Find where the given text appears and provide that cell's center as (X, Y) coordinate. 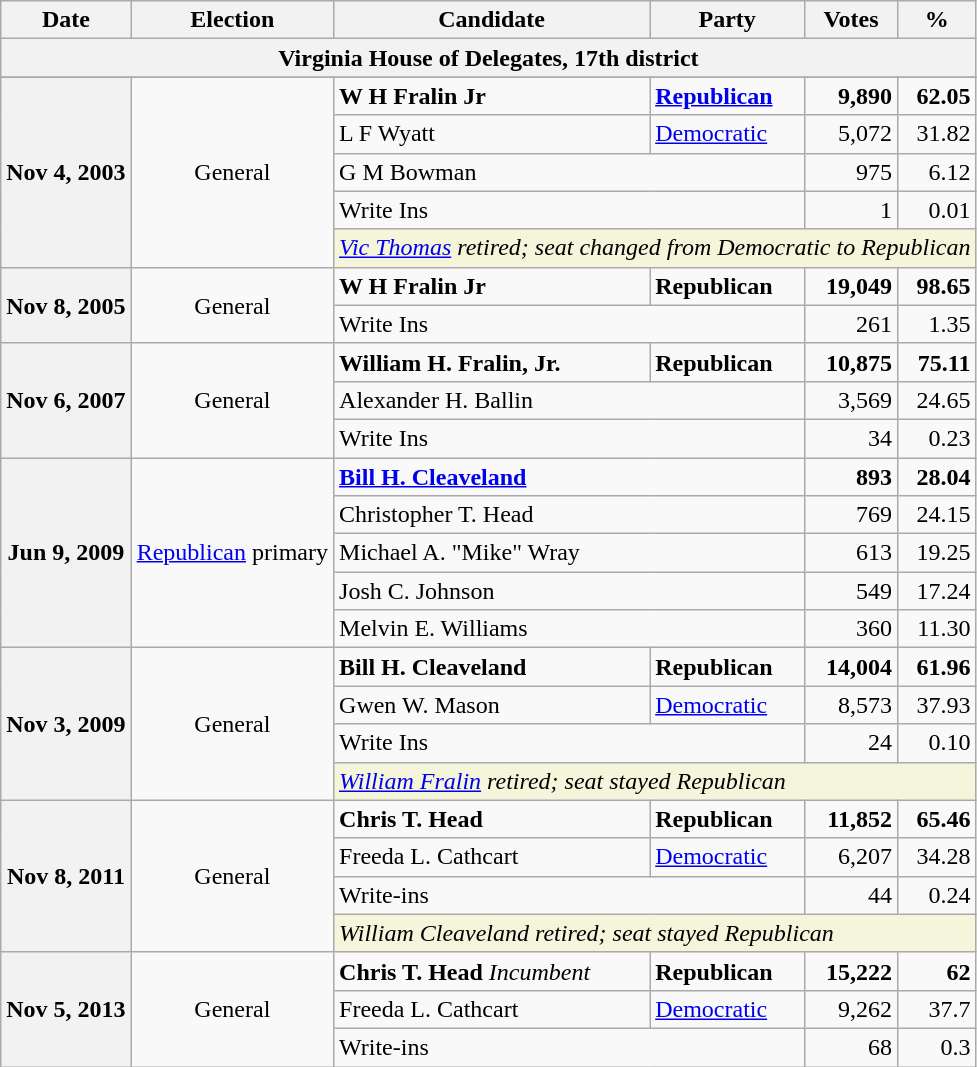
34.28 (937, 857)
William H. Fralin, Jr. (492, 362)
17.24 (937, 591)
61.96 (937, 667)
0.24 (937, 895)
28.04 (937, 477)
1 (852, 210)
6,207 (852, 857)
0.10 (937, 743)
Nov 8, 2011 (66, 876)
24.65 (937, 400)
Nov 6, 2007 (66, 400)
31.82 (937, 134)
5,072 (852, 134)
24.15 (937, 515)
98.65 (937, 286)
Chris T. Head (492, 819)
Nov 4, 2003 (66, 172)
William Cleaveland retired; seat stayed Republican (655, 933)
37.93 (937, 705)
360 (852, 629)
William Fralin retired; seat stayed Republican (655, 781)
Michael A. "Mike" Wray (570, 553)
893 (852, 477)
Alexander H. Ballin (570, 400)
24 (852, 743)
Chris T. Head Incumbent (492, 971)
975 (852, 172)
19,049 (852, 286)
Nov 8, 2005 (66, 305)
8,573 (852, 705)
% (937, 20)
37.7 (937, 1009)
6.12 (937, 172)
769 (852, 515)
19.25 (937, 553)
Melvin E. Williams (570, 629)
549 (852, 591)
Christopher T. Head (570, 515)
Nov 5, 2013 (66, 1009)
Date (66, 20)
65.46 (937, 819)
62.05 (937, 96)
68 (852, 1047)
62 (937, 971)
14,004 (852, 667)
10,875 (852, 362)
Election (232, 20)
G M Bowman (570, 172)
9,262 (852, 1009)
Candidate (492, 20)
L F Wyatt (492, 134)
Nov 3, 2009 (66, 724)
11,852 (852, 819)
75.11 (937, 362)
Votes (852, 20)
3,569 (852, 400)
44 (852, 895)
11.30 (937, 629)
Gwen W. Mason (492, 705)
15,222 (852, 971)
0.3 (937, 1047)
261 (852, 324)
1.35 (937, 324)
Republican primary (232, 553)
Josh C. Johnson (570, 591)
0.01 (937, 210)
9,890 (852, 96)
Virginia House of Delegates, 17th district (488, 58)
Vic Thomas retired; seat changed from Democratic to Republican (655, 248)
34 (852, 438)
Jun 9, 2009 (66, 553)
0.23 (937, 438)
613 (852, 553)
Party (728, 20)
